Scan for the cell matching the given text and deliver its [X, Y] coordinate at center. 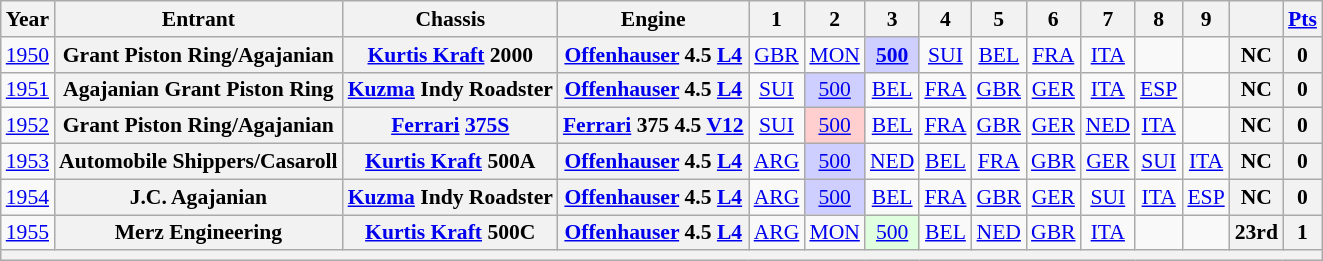
J.C. Agajanian [198, 197]
9 [1206, 19]
Merz Engineering [198, 233]
2 [834, 19]
Agajanian Grant Piston Ring [198, 90]
7 [1108, 19]
8 [1158, 19]
Kurtis Kraft 500A [450, 162]
1954 [28, 197]
5 [1000, 19]
6 [1054, 19]
Entrant [198, 19]
1955 [28, 233]
Kurtis Kraft 500C [450, 233]
1950 [28, 55]
1953 [28, 162]
Year [28, 19]
Ferrari 375 4.5 V12 [654, 126]
1951 [28, 90]
Automobile Shippers/Casaroll [198, 162]
23rd [1256, 233]
Engine [654, 19]
Ferrari 375S [450, 126]
Pts [1302, 19]
4 [945, 19]
3 [892, 19]
1952 [28, 126]
Chassis [450, 19]
Kurtis Kraft 2000 [450, 55]
